Extract the (X, Y) coordinate from the center of the cell holding the provided text.  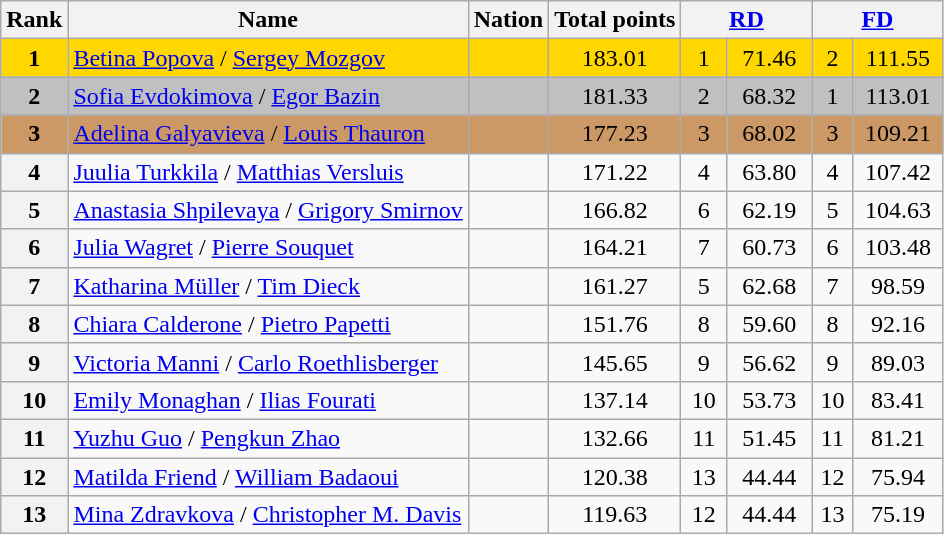
FD (878, 20)
104.63 (898, 210)
Yuzhu Guo / Pengkun Zhao (268, 438)
89.03 (898, 362)
53.73 (770, 400)
Name (268, 20)
Julia Wagret / Pierre Souquet (268, 248)
75.94 (898, 477)
71.46 (770, 58)
Total points (615, 20)
120.38 (615, 477)
Betina Popova / Sergey Mozgov (268, 58)
145.65 (615, 362)
59.60 (770, 324)
119.63 (615, 515)
161.27 (615, 286)
92.16 (898, 324)
Mina Zdravkova / Christopher M. Davis (268, 515)
56.62 (770, 362)
62.19 (770, 210)
63.80 (770, 172)
68.02 (770, 134)
Anastasia Shpilevaya / Grigory Smirnov (268, 210)
Emily Monaghan / Ilias Fourati (268, 400)
68.32 (770, 96)
111.55 (898, 58)
109.21 (898, 134)
Victoria Manni / Carlo Roethlisberger (268, 362)
166.82 (615, 210)
81.21 (898, 438)
Sofia Evdokimova / Egor Bazin (268, 96)
RD (746, 20)
107.42 (898, 172)
60.73 (770, 248)
51.45 (770, 438)
Matilda Friend / William Badaoui (268, 477)
132.66 (615, 438)
Rank (34, 20)
Juulia Turkkila / Matthias Versluis (268, 172)
Nation (508, 20)
62.68 (770, 286)
98.59 (898, 286)
181.33 (615, 96)
Katharina Müller / Tim Dieck (268, 286)
177.23 (615, 134)
113.01 (898, 96)
Chiara Calderone / Pietro Papetti (268, 324)
164.21 (615, 248)
171.22 (615, 172)
Adelina Galyavieva / Louis Thauron (268, 134)
75.19 (898, 515)
137.14 (615, 400)
83.41 (898, 400)
151.76 (615, 324)
103.48 (898, 248)
183.01 (615, 58)
